Provide the [x, y] coordinate of the cell's center where the given text is located.  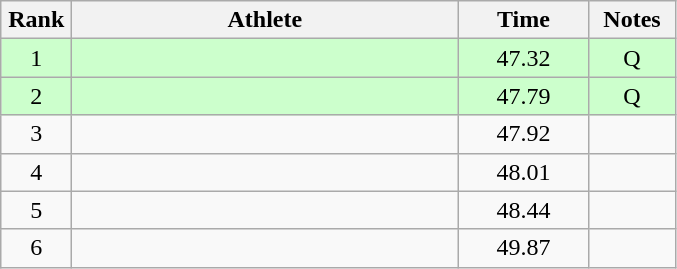
Athlete [265, 20]
47.32 [524, 58]
Notes [632, 20]
48.44 [524, 210]
Rank [36, 20]
1 [36, 58]
47.92 [524, 134]
49.87 [524, 248]
5 [36, 210]
Time [524, 20]
47.79 [524, 96]
48.01 [524, 172]
4 [36, 172]
2 [36, 96]
6 [36, 248]
3 [36, 134]
